Locate the cell with the specified text and output its [x, y] center coordinate. 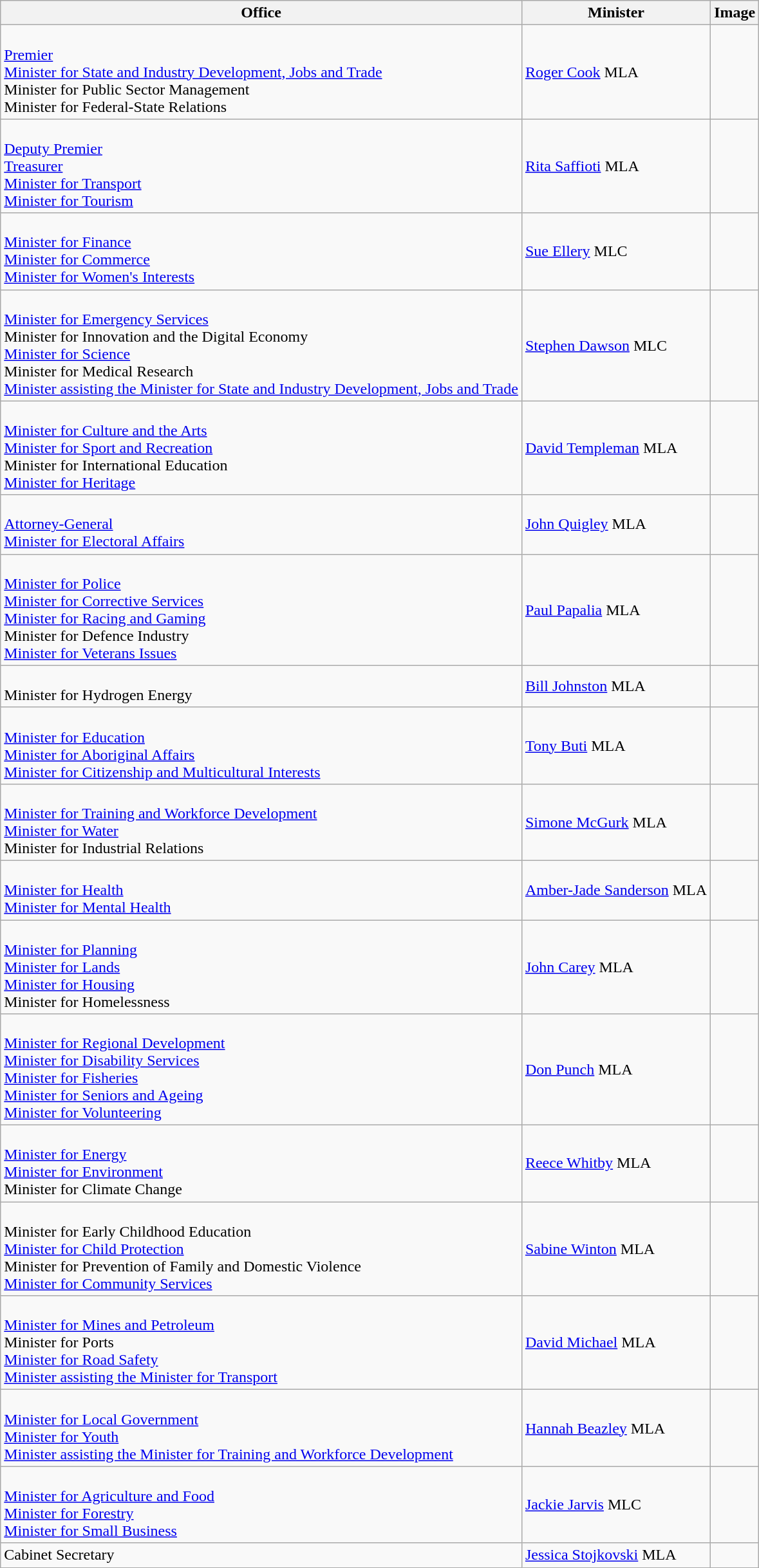
Deputy Premier Treasurer Minister for Transport Minister for Tourism [261, 166]
John Carey MLA [615, 967]
Stephen Dawson MLC [615, 345]
Bill Johnston MLA [615, 686]
Minister for Police Minister for Corrective Services Minister for Racing and Gaming Minister for Defence Industry Minister for Veterans Issues [261, 610]
John Quigley MLA [615, 524]
Jackie Jarvis MLC [615, 1504]
Don Punch MLA [615, 1069]
David Michael MLA [615, 1343]
Roger Cook MLA [615, 72]
Minister for Training and Workforce Development Minister for Water Minister for Industrial Relations [261, 822]
Hannah Beazley MLA [615, 1428]
Minister for Planning Minister for Lands Minister for Housing Minister for Homelessness [261, 967]
Office [261, 13]
Paul Papalia MLA [615, 610]
Cabinet Secretary [261, 1555]
Tony Buti MLA [615, 745]
Jessica Stojkovski MLA [615, 1555]
Minister for Local Government Minister for Youth Minister assisting the Minister for Training and Workforce Development [261, 1428]
Simone McGurk MLA [615, 822]
Minister for Health Minister for Mental Health [261, 890]
Minister for Regional Development Minister for Disability Services Minister for Fisheries Minister for Seniors and Ageing Minister for Volunteering [261, 1069]
David Templeman MLA [615, 448]
Rita Saffioti MLA [615, 166]
Minister for Energy Minister for Environment Minister for Climate Change [261, 1163]
Minister for Culture and the Arts Minister for Sport and Recreation Minister for International Education Minister for Heritage [261, 448]
Sabine Winton MLA [615, 1249]
Reece Whitby MLA [615, 1163]
Minister for Mines and Petroleum Minister for Ports Minister for Road Safety Minister assisting the Minister for Transport [261, 1343]
Minister [615, 13]
Attorney-General Minister for Electoral Affairs [261, 524]
Amber-Jade Sanderson MLA [615, 890]
Sue Ellery MLC [615, 251]
Premier Minister for State and Industry Development, Jobs and Trade Minister for Public Sector Management Minister for Federal-State Relations [261, 72]
Minister for Finance Minister for Commerce Minister for Women's Interests [261, 251]
Minister for Agriculture and Food Minister for Forestry Minister for Small Business [261, 1504]
Minister for Hydrogen Energy [261, 686]
Minister for Education Minister for Aboriginal Affairs Minister for Citizenship and Multicultural Interests [261, 745]
Image [735, 13]
